Find where the given text appears and provide that cell's center as (X, Y) coordinate. 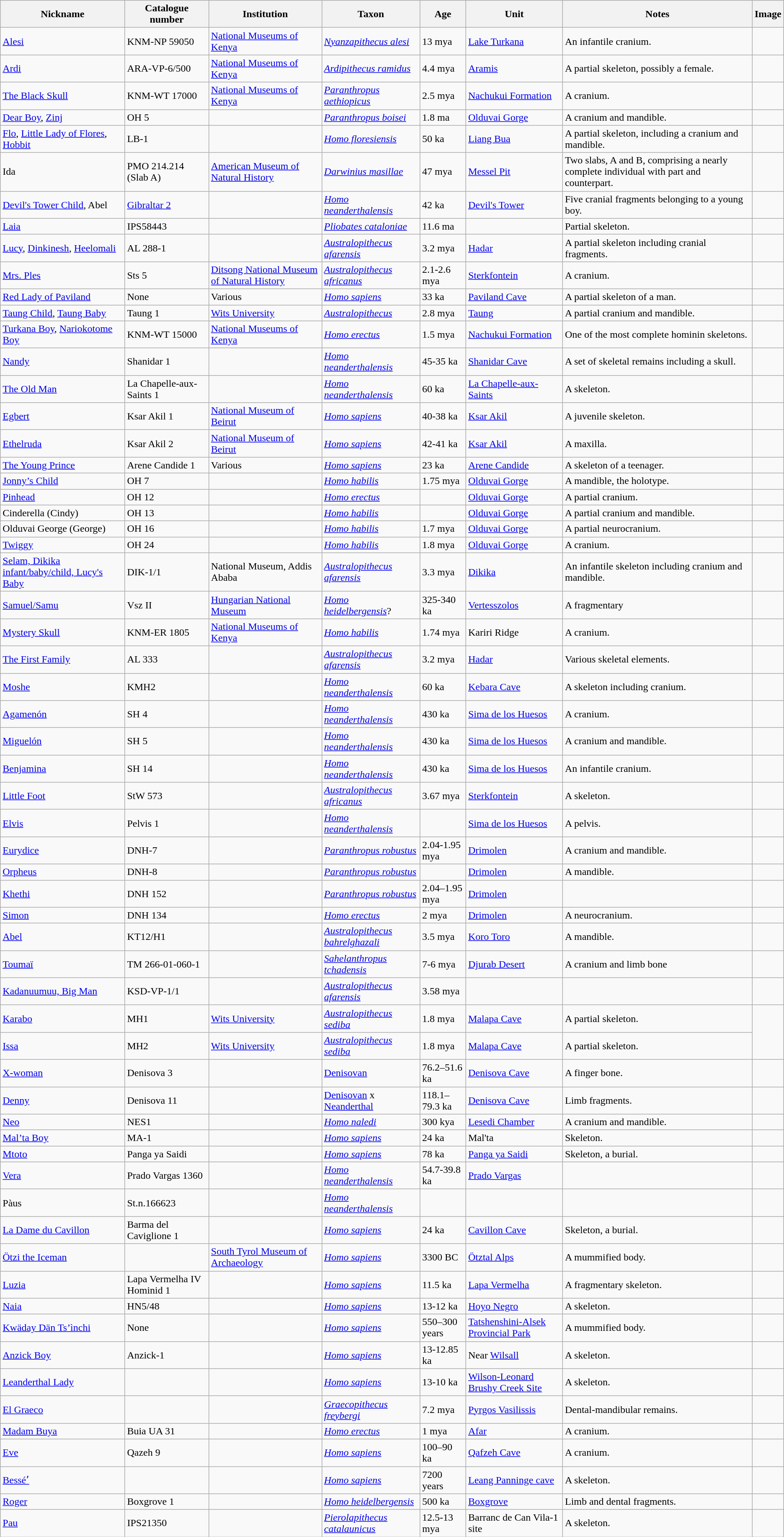
Denisovan (371, 1073)
Khethi (63, 893)
Buia UA 31 (167, 1431)
A partial skeleton of a man. (658, 297)
Prado Vargas (514, 1176)
Devil's Tower (514, 204)
Leang Panninge cave (514, 1480)
Pinhead (63, 497)
Five cranial fragments belonging to a young boy. (658, 204)
3.67 mya (443, 796)
Shanidar Cave (514, 362)
Karabo (63, 1018)
Australopithecus (371, 313)
Mtoto (63, 1154)
Sts 5 (167, 275)
Kariri Ridge (514, 632)
A partial cranium. (658, 497)
A finger bone. (658, 1073)
Kebara Cave (514, 686)
11.6 ma (443, 226)
2.1-2.6 mya (443, 275)
Homo naledi (371, 1122)
Tatshenshini-Alsek Provincial Park (514, 1327)
2.5 mya (443, 96)
La Chapelle-aux-Saints 1 (167, 389)
Little Foot (63, 796)
118.1–79.3 ka (443, 1100)
A partial skeleton including cranial fragments. (658, 248)
TM 266-01-060-1 (167, 964)
13-12 ka (443, 1306)
DNH-8 (167, 872)
42 ka (443, 204)
Moshe (63, 686)
DNH-7 (167, 851)
Neo (63, 1122)
2 mya (443, 915)
12.5-13 mya (443, 1524)
Cinderella (Cindy) (63, 513)
OH 12 (167, 497)
Madam Buya (63, 1431)
Institution (265, 14)
PMO 214.214 (Slab A) (167, 172)
X-woman (63, 1073)
1.5 mya (443, 334)
Liang Bua (514, 139)
Lucy, Dinkinesh, Heelomali (63, 248)
A partial neurocranium. (658, 529)
Mal'ta (514, 1138)
Boxgrove 1 (167, 1502)
The First Family (63, 660)
Mal’ta Boy (63, 1138)
MH2 (167, 1046)
AL 288-1 (167, 248)
SH 14 (167, 768)
An infantile skeleton including cranium and mandible. (658, 572)
Afar (514, 1431)
300 kya (443, 1122)
Nickname (63, 14)
47 mya (443, 172)
Eurydice (63, 851)
Dear Boy, Zinj (63, 117)
Ditsong National Museum of Natural History (265, 275)
A pelvis. (658, 823)
OH 7 (167, 481)
Dikika (514, 572)
Pierolapithecus catalaunicus (371, 1524)
Taxon (371, 14)
1.75 mya (443, 481)
OH 13 (167, 513)
Age (443, 14)
Taung 1 (167, 313)
Agamenón (63, 714)
Mystery Skull (63, 632)
Ethelruda (63, 443)
MA-1 (167, 1138)
SH 5 (167, 742)
LB-1 (167, 139)
Samuel/Samu (63, 605)
One of the most complete hominin skeletons. (658, 334)
3.58 mya (443, 991)
Ida (63, 172)
A set of skeletal remains including a skull. (658, 362)
Denisova 11 (167, 1100)
Cavillon Cave (514, 1230)
St.n.166623 (167, 1203)
Alesi (63, 41)
DIK-1/1 (167, 572)
Kadanuumuu, Big Man (63, 991)
La Dame du Cavillon (63, 1230)
Leanderthal Lady (63, 1382)
A neurocranium. (658, 915)
Nandy (63, 362)
100–90 ka (443, 1452)
Messel Pit (514, 172)
45-35 ka (443, 362)
Roger (63, 1502)
Various skeletal elements. (658, 660)
3300 BC (443, 1257)
Paranthropus aethiopicus (371, 96)
Arene Candide 1 (167, 465)
Djurab Desert (514, 964)
Arene Candide (514, 465)
Turkana Boy, Nariokotome Boy (63, 334)
Denisova 3 (167, 1073)
Skeleton. (658, 1138)
Selam, Dikika infant/baby/child, Lucy's Baby (63, 572)
1.8 ma (443, 117)
Besséʼ (63, 1480)
Flo, Little Lady of Flores, Hobbit (63, 139)
A juvenile skeleton. (658, 417)
KNM-WT 17000 (167, 96)
Image (768, 14)
Pau (63, 1524)
Pliobates cataloniae (371, 226)
Mrs. Ples (63, 275)
Shanidar 1 (167, 362)
Near Wilsall (514, 1355)
South Tyrol Museum of Archaeology (265, 1257)
Simon (63, 915)
Dental-mandibular remains. (658, 1410)
Vertesszolos (514, 605)
OH 5 (167, 117)
KNM-WT 15000 (167, 334)
Anzick Boy (63, 1355)
IPS58443 (167, 226)
A skeleton of a teenager. (658, 465)
KNM-NP 59050 (167, 41)
Laia (63, 226)
The Black Skull (63, 96)
Naia (63, 1306)
Pelvis 1 (167, 823)
Two slabs, A and B, comprising a nearly complete individual with part and counterpart. (658, 172)
A fragmentary skeleton. (658, 1285)
DNH 134 (167, 915)
Qafzeh Cave (514, 1452)
Elvis (63, 823)
1.7 mya (443, 529)
4.4 mya (443, 69)
Ötztal Alps (514, 1257)
ARA-VP-6/500 (167, 69)
A partial skeleton, including a cranium and mandible. (658, 139)
Issa (63, 1046)
A cranium and limb bone (658, 964)
A partial skeleton, possibly a female. (658, 69)
A fragmentary (658, 605)
Boxgrove (514, 1502)
Partial skeleton. (658, 226)
Lake Turkana (514, 41)
The Old Man (63, 389)
Sahelanthropus tchadensis (371, 964)
Limb fragments. (658, 1100)
42-41 ka (443, 443)
7-6 mya (443, 964)
Taung (514, 313)
KSD-VP-1/1 (167, 991)
American Museum of Natural History (265, 172)
Qazeh 9 (167, 1452)
Vera (63, 1176)
Prado Vargas 1360 (167, 1176)
Red Lady of Paviland (63, 297)
23 ka (443, 465)
Unit (514, 14)
Miguelón (63, 742)
Limb and dental fragments. (658, 1502)
Jonny’s Child (63, 481)
Catalogue number (167, 14)
Kwäday Dän Ts’ìnchi (63, 1327)
DNH 152 (167, 893)
13-12.85 ka (443, 1355)
Wilson-Leonard Brushy Creek Site (514, 1382)
La Chapelle-aux-Saints (514, 389)
MH1 (167, 1018)
Homo heidelbergensis? (371, 605)
Barma del Caviglione 1 (167, 1230)
Ksar Akil 2 (167, 443)
Abel (63, 937)
40-38 ka (443, 417)
Hoyo Negro (514, 1306)
The Young Prince (63, 465)
3.5 mya (443, 937)
Twiggy (63, 545)
Gibraltar 2 (167, 204)
Ötzi the Iceman (63, 1257)
Vsz II (167, 605)
Denny (63, 1100)
1.74 mya (443, 632)
Denisovan x Neanderthal (371, 1100)
Pyrgos Vasilissis (514, 1410)
2.04-1.95 mya (443, 851)
Toumaï (63, 964)
54.7-39.8 ka (443, 1176)
Devil's Tower Child, Abel (63, 204)
Ardipithecus ramidus (371, 69)
13-10 ka (443, 1382)
IPS21350 (167, 1524)
Benjamina (63, 768)
7200 years (443, 1480)
325-340 ka (443, 605)
Lapa Vermelha IV Hominid 1 (167, 1285)
550–300 years (443, 1327)
78 ka (443, 1154)
1 mya (443, 1431)
50 ka (443, 139)
Orpheus (63, 872)
Ksar Akil 1 (167, 417)
Egbert (63, 417)
Australopithecus bahrelghazali (371, 937)
Hungarian National Museum (265, 605)
Taung Child, Taung Baby (63, 313)
Pàus (63, 1203)
3.3 mya (443, 572)
Olduvai George (George) (63, 529)
7.2 mya (443, 1410)
Luzia (63, 1285)
Notes (658, 14)
Lapa Vermelha (514, 1285)
33 ka (443, 297)
KNM-ER 1805 (167, 632)
500 ka (443, 1502)
Eve (63, 1452)
Lesedi Chamber (514, 1122)
StW 573 (167, 796)
KT12/H1 (167, 937)
El Graeco (63, 1410)
AL 333 (167, 660)
11.5 ka (443, 1285)
OH 16 (167, 529)
NES1 (167, 1122)
A maxilla. (658, 443)
Paviland Cave (514, 297)
2.8 mya (443, 313)
A mandible, the holotype. (658, 481)
2.04–1.95 mya (443, 893)
Nyanzapithecus alesi (371, 41)
13 mya (443, 41)
Koro Toro (514, 937)
Homo floresiensis (371, 139)
Anzick-1 (167, 1355)
SH 4 (167, 714)
Homo heidelbergensis (371, 1502)
National Museum, Addis Ababa (265, 572)
OH 24 (167, 545)
HN5/48 (167, 1306)
Aramis (514, 69)
KMH2 (167, 686)
Paranthropus boisei (371, 117)
Ardi (63, 69)
Barranc de Can Vila-1 site (514, 1524)
Graecopithecus freybergi (371, 1410)
76.2–51.6 ka (443, 1073)
A skeleton including cranium. (658, 686)
Darwinius masillae (371, 172)
